Return the [X, Y] coordinate for the center point of the cell that contains the specified text.  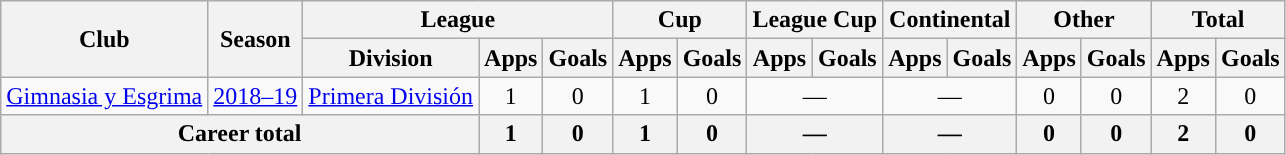
2018–19 [256, 96]
League [458, 20]
Career total [240, 134]
Continental [950, 20]
Club [104, 39]
Cup [680, 20]
League Cup [815, 20]
Total [1218, 20]
Season [256, 39]
Division [391, 58]
Gimnasia y Esgrima [104, 96]
Other [1084, 20]
Primera División [391, 96]
